Return [x, y] of the center of cell containing provided text 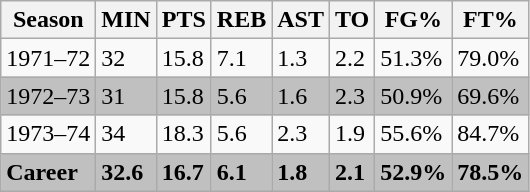
1972–73 [48, 96]
32.6 [126, 172]
16.7 [184, 172]
FG% [414, 20]
PTS [184, 20]
Season [48, 20]
18.3 [184, 134]
84.7% [490, 134]
1.6 [301, 96]
7.1 [241, 58]
AST [301, 20]
2.2 [352, 58]
1.9 [352, 134]
51.3% [414, 58]
TO [352, 20]
55.6% [414, 134]
79.0% [490, 58]
2.1 [352, 172]
50.9% [414, 96]
1971–72 [48, 58]
1973–74 [48, 134]
32 [126, 58]
78.5% [490, 172]
Career [48, 172]
34 [126, 134]
1.8 [301, 172]
1.3 [301, 58]
FT% [490, 20]
31 [126, 96]
REB [241, 20]
6.1 [241, 172]
69.6% [490, 96]
52.9% [414, 172]
MIN [126, 20]
